Identify which cell holds the provided text, then report its (x, y) central coordinate. 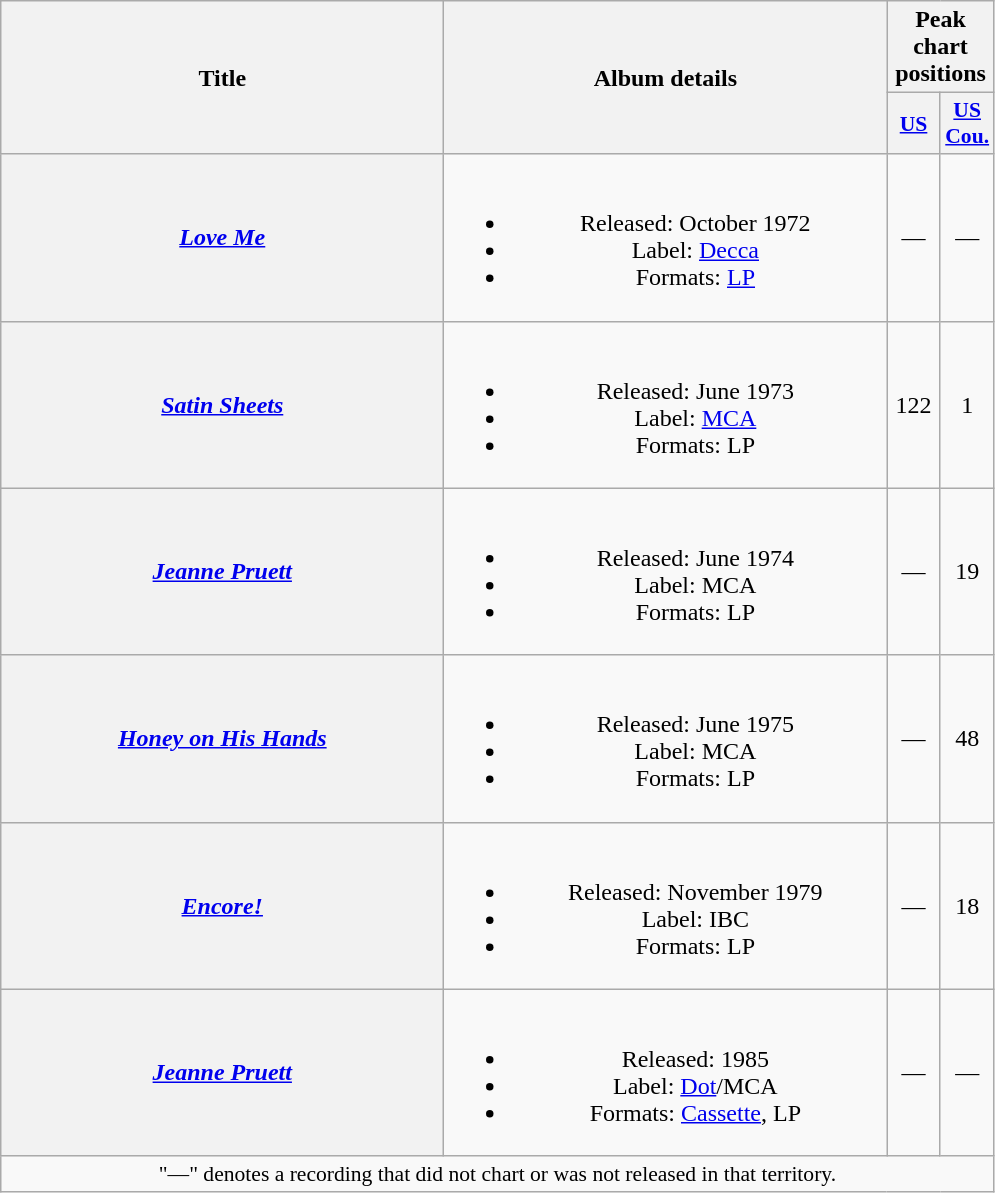
18 (967, 906)
Love Me (222, 238)
Album details (666, 78)
Released: June 1975Label: MCAFormats: LP (666, 738)
Released: October 1972Label: DeccaFormats: LP (666, 238)
19 (967, 572)
Released: June 1973Label: MCAFormats: LP (666, 404)
1 (967, 404)
US (914, 124)
Released: 1985Label: Dot/MCAFormats: Cassette, LP (666, 1072)
Title (222, 78)
122 (914, 404)
Honey on His Hands (222, 738)
"—" denotes a recording that did not chart or was not released in that territory. (498, 1174)
Peak chartpositions (940, 47)
Encore! (222, 906)
48 (967, 738)
Satin Sheets (222, 404)
Released: June 1974Label: MCAFormats: LP (666, 572)
USCou. (967, 124)
Released: November 1979Label: IBCFormats: LP (666, 906)
